Output the (X, Y) coordinate of the center of the cell containing the given text.  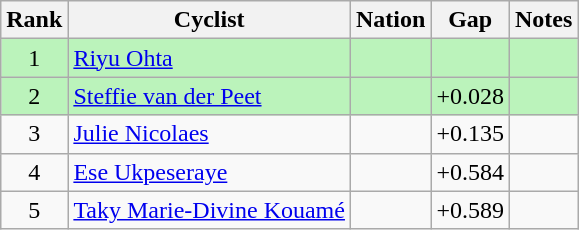
4 (34, 172)
2 (34, 96)
+0.589 (470, 210)
Riyu Ohta (210, 58)
5 (34, 210)
Nation (390, 20)
Steffie van der Peet (210, 96)
1 (34, 58)
Taky Marie-Divine Kouamé (210, 210)
+0.584 (470, 172)
Notes (544, 20)
3 (34, 134)
Cyclist (210, 20)
Julie Nicolaes (210, 134)
+0.028 (470, 96)
Gap (470, 20)
+0.135 (470, 134)
Ese Ukpeseraye (210, 172)
Rank (34, 20)
